Return (X, Y) of the center of cell containing provided text 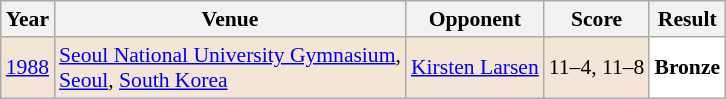
Seoul National University Gymnasium,Seoul, South Korea (230, 68)
Score (597, 19)
Year (28, 19)
Bronze (687, 68)
Kirsten Larsen (475, 68)
11–4, 11–8 (597, 68)
1988 (28, 68)
Venue (230, 19)
Opponent (475, 19)
Result (687, 19)
